Capture the cell that displays the provided text and extract its (x, y) central coordinate. 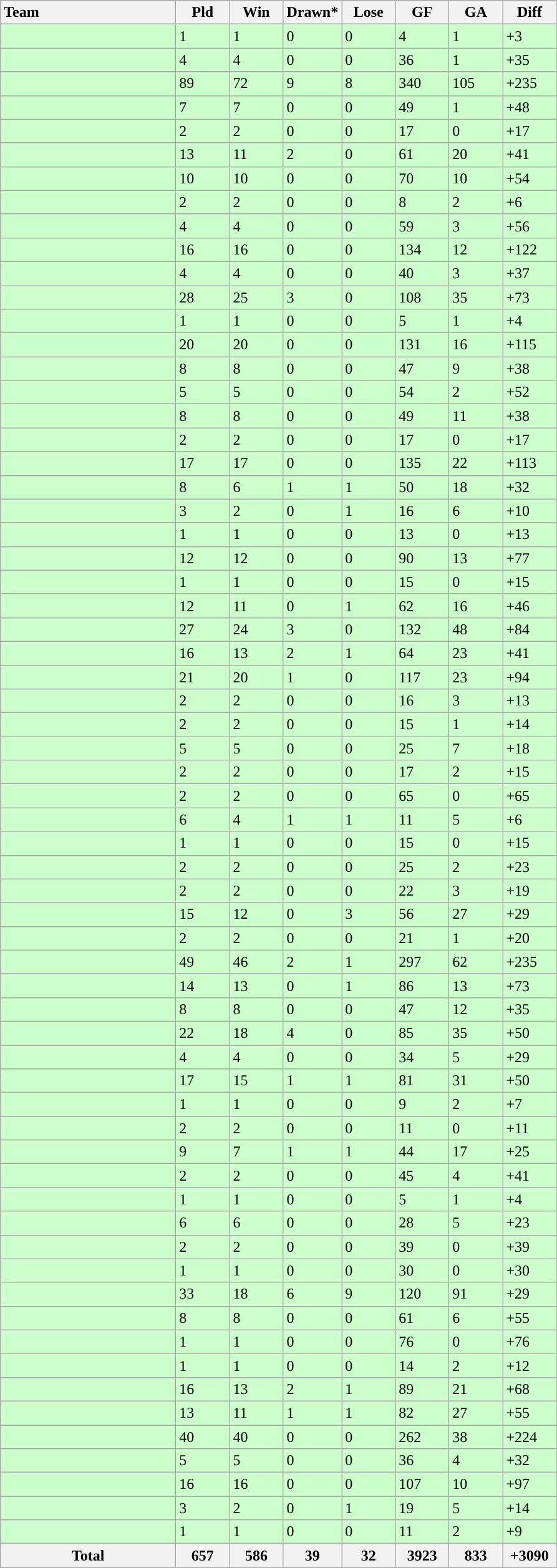
76 (422, 1342)
GF (422, 12)
+54 (530, 178)
657 (203, 1556)
Team (89, 12)
50 (422, 487)
24 (256, 629)
Drawn* (312, 12)
+52 (530, 392)
Total (89, 1556)
+3090 (530, 1556)
38 (476, 1436)
+224 (530, 1436)
+9 (530, 1532)
+56 (530, 226)
+84 (530, 629)
59 (422, 226)
+11 (530, 1128)
82 (422, 1413)
64 (422, 653)
33 (203, 1294)
+68 (530, 1389)
+77 (530, 558)
135 (422, 463)
54 (422, 392)
+76 (530, 1342)
297 (422, 962)
19 (422, 1508)
31 (476, 1081)
+3 (530, 36)
+19 (530, 891)
48 (476, 629)
+18 (530, 748)
Win (256, 12)
Pld (203, 12)
+25 (530, 1152)
85 (422, 1033)
+37 (530, 273)
70 (422, 178)
+39 (530, 1247)
108 (422, 298)
3923 (422, 1556)
+12 (530, 1365)
Diff (530, 12)
131 (422, 345)
132 (422, 629)
56 (422, 914)
+97 (530, 1484)
586 (256, 1556)
30 (422, 1270)
262 (422, 1436)
+30 (530, 1270)
90 (422, 558)
44 (422, 1152)
46 (256, 962)
+10 (530, 511)
+94 (530, 677)
72 (256, 84)
+113 (530, 463)
117 (422, 677)
107 (422, 1484)
Lose (369, 12)
86 (422, 985)
105 (476, 84)
91 (476, 1294)
833 (476, 1556)
340 (422, 84)
+7 (530, 1105)
+48 (530, 107)
65 (422, 796)
+20 (530, 938)
81 (422, 1081)
GA (476, 12)
34 (422, 1057)
+115 (530, 345)
+122 (530, 249)
+65 (530, 796)
45 (422, 1176)
32 (369, 1556)
134 (422, 249)
120 (422, 1294)
+46 (530, 606)
